Pinpoint the cell where the given text exists, returning its (x, y) midpoint coordinate. 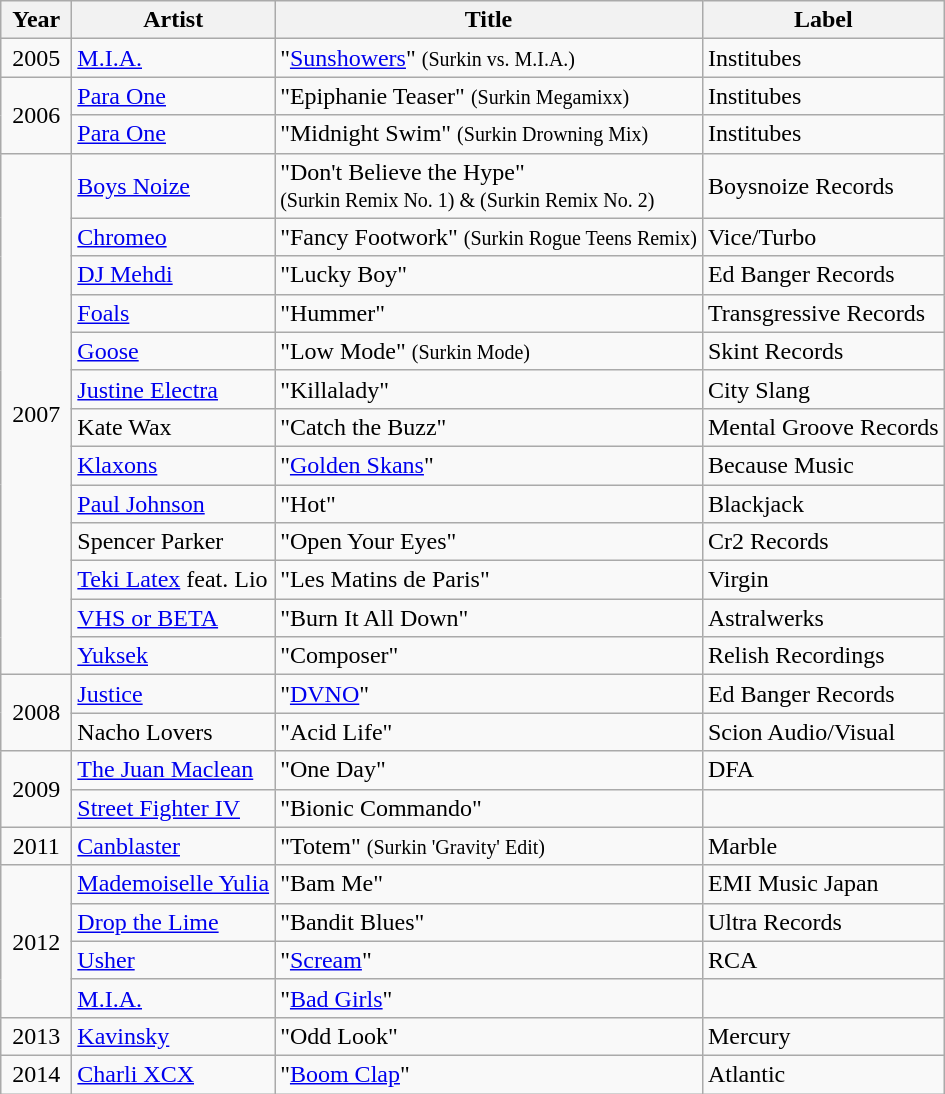
VHS or BETA (174, 618)
Teki Latex feat. Lio (174, 580)
Boys Noize (174, 186)
Vice/Turbo (823, 237)
DFA (823, 770)
Spencer Parker (174, 542)
"Bionic Commando" (489, 808)
Artist (174, 20)
Ultra Records (823, 922)
"Composer" (489, 656)
The Juan Maclean (174, 770)
"Sunshowers" (Surkin vs. M.I.A.) (489, 58)
Because Music (823, 465)
Street Fighter IV (174, 808)
"Midnight Swim" (Surkin Drowning Mix) (489, 134)
"Catch the Buzz" (489, 427)
2012 (36, 941)
"Fancy Footwork" (Surkin Rogue Teens Remix) (489, 237)
2009 (36, 789)
"Open Your Eyes" (489, 542)
"Low Mode" (Surkin Mode) (489, 351)
Title (489, 20)
"Totem" (Surkin 'Gravity' Edit) (489, 846)
Astralwerks (823, 618)
Chromeo (174, 237)
Usher (174, 960)
2006 (36, 115)
"Golden Skans" (489, 465)
"Hummer" (489, 313)
RCA (823, 960)
Marble (823, 846)
"Burn It All Down" (489, 618)
Mental Groove Records (823, 427)
"Hot" (489, 503)
Kavinsky (174, 1036)
Year (36, 20)
2008 (36, 713)
Skint Records (823, 351)
2013 (36, 1036)
"One Day" (489, 770)
2011 (36, 846)
"Scream" (489, 960)
DJ Mehdi (174, 275)
"Boom Clap" (489, 1074)
Relish Recordings (823, 656)
Canblaster (174, 846)
Drop the Lime (174, 922)
Yuksek (174, 656)
Goose (174, 351)
Scion Audio/Visual (823, 732)
2005 (36, 58)
Blackjack (823, 503)
"Killalady" (489, 389)
"Les Matins de Paris" (489, 580)
Justine Electra (174, 389)
2014 (36, 1074)
"Lucky Boy" (489, 275)
"DVNO" (489, 694)
Boysnoize Records (823, 186)
Mercury (823, 1036)
Charli XCX (174, 1074)
"Don't Believe the Hype"(Surkin Remix No. 1) & (Surkin Remix No. 2) (489, 186)
2007 (36, 414)
Foals (174, 313)
"Bandit Blues" (489, 922)
Paul Johnson (174, 503)
"Epiphanie Teaser" (Surkin Megamixx) (489, 96)
Nacho Lovers (174, 732)
Kate Wax (174, 427)
Transgressive Records (823, 313)
"Bam Me" (489, 884)
Label (823, 20)
Mademoiselle Yulia (174, 884)
"Bad Girls" (489, 998)
EMI Music Japan (823, 884)
City Slang (823, 389)
Cr2 Records (823, 542)
"Odd Look" (489, 1036)
Justice (174, 694)
Klaxons (174, 465)
Virgin (823, 580)
Atlantic (823, 1074)
"Acid Life" (489, 732)
